Output the [x, y] coordinate of the center of the cell containing the given text.  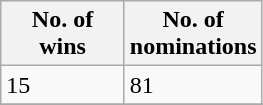
81 [193, 85]
No. of nominations [193, 34]
15 [63, 85]
No. of wins [63, 34]
